Pinpoint the cell where the given text exists, returning its (x, y) midpoint coordinate. 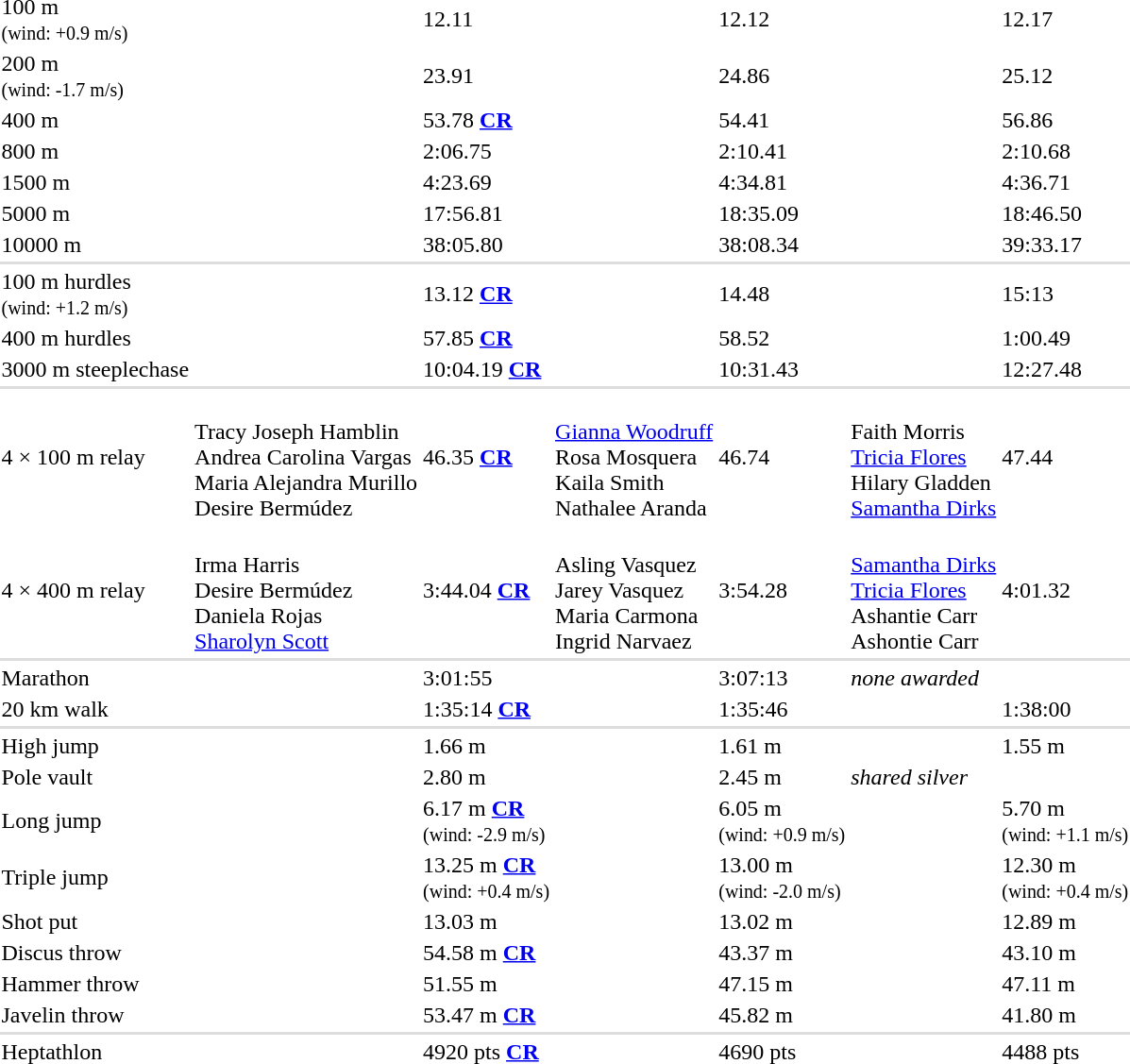
1.66 m (487, 746)
1.55 m (1065, 746)
17:56.81 (487, 213)
3:54.28 (782, 590)
47.15 m (782, 984)
400 m (95, 120)
13.02 m (782, 921)
12:27.48 (1065, 369)
Shot put (95, 921)
1:38:00 (1065, 709)
53.78 CR (487, 120)
13.03 m (487, 921)
10000 m (95, 245)
12.89 m (1065, 921)
3:01:55 (487, 678)
20 km walk (95, 709)
13.12 CR (487, 295)
2:06.75 (487, 151)
38:05.80 (487, 245)
Gianna Woodruff Rosa Mosquera Kaila Smith Nathalee Aranda (634, 457)
3000 m steeplechase (95, 369)
1:35:46 (782, 709)
none awarded (923, 678)
5.70 m (wind: +1.1 m/s) (1065, 821)
shared silver (923, 777)
Samantha Dirks Tricia Flores Ashantie Carr Ashontie Carr (923, 590)
25.12 (1065, 76)
Hammer throw (95, 984)
1.61 m (782, 746)
46.35 CR (487, 457)
3:07:13 (782, 678)
2:10.41 (782, 151)
54.58 m CR (487, 953)
58.52 (782, 338)
200 m (wind: -1.7 m/s) (95, 76)
1:00.49 (1065, 338)
46.74 (782, 457)
Discus throw (95, 953)
400 m hurdles (95, 338)
Long jump (95, 821)
6.05 m (wind: +0.9 m/s) (782, 821)
1:35:14 CR (487, 709)
Asling Vasquez Jarey Vasquez Maria Carmona Ingrid Narvaez (634, 590)
56.86 (1065, 120)
4:01.32 (1065, 590)
Javelin throw (95, 1015)
5000 m (95, 213)
4 × 100 m relay (95, 457)
2:10.68 (1065, 151)
18:46.50 (1065, 213)
3:44.04 CR (487, 590)
Triple jump (95, 878)
38:08.34 (782, 245)
2.45 m (782, 777)
43.10 m (1065, 953)
Irma Harris Desire Bermúdez Daniela Rojas Sharolyn Scott (306, 590)
57.85 CR (487, 338)
10:04.19 CR (487, 369)
4:36.71 (1065, 182)
47.11 m (1065, 984)
39:33.17 (1065, 245)
12.30 m (wind: +0.4 m/s) (1065, 878)
4:23.69 (487, 182)
54.41 (782, 120)
51.55 m (487, 984)
47.44 (1065, 457)
Pole vault (95, 777)
6.17 m CR (wind: -2.9 m/s) (487, 821)
53.47 m CR (487, 1015)
13.25 m CR (wind: +0.4 m/s) (487, 878)
10:31.43 (782, 369)
41.80 m (1065, 1015)
18:35.09 (782, 213)
45.82 m (782, 1015)
4:34.81 (782, 182)
15:13 (1065, 295)
800 m (95, 151)
100 m hurdles (wind: +1.2 m/s) (95, 295)
23.91 (487, 76)
High jump (95, 746)
14.48 (782, 295)
4 × 400 m relay (95, 590)
Faith Morris Tricia Flores Hilary Gladden Samantha Dirks (923, 457)
2.80 m (487, 777)
Marathon (95, 678)
13.00 m (wind: -2.0 m/s) (782, 878)
24.86 (782, 76)
43.37 m (782, 953)
1500 m (95, 182)
Tracy Joseph Hamblin Andrea Carolina Vargas Maria Alejandra Murillo Desire Bermúdez (306, 457)
